Scan for the cell matching the given text and deliver its (x, y) coordinate at center. 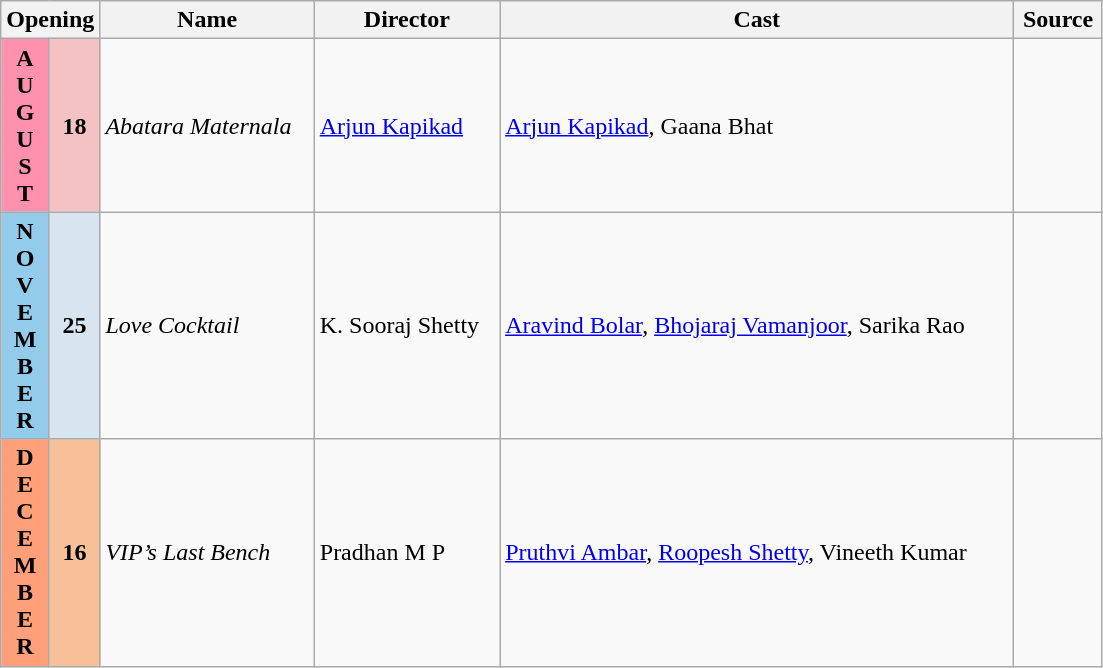
25 (74, 326)
VIP’s Last Bench (207, 552)
DECEMBER (26, 552)
NOVEMBER (26, 326)
Arjun Kapikad (406, 126)
Love Cocktail (207, 326)
16 (74, 552)
K. Sooraj Shetty (406, 326)
Cast (757, 20)
Name (207, 20)
Director (406, 20)
Aravind Bolar, Bhojaraj Vamanjoor, Sarika Rao (757, 326)
Pradhan M P (406, 552)
Opening (50, 20)
Pruthvi Ambar, Roopesh Shetty, Vineeth Kumar (757, 552)
Source (1058, 20)
Arjun Kapikad, Gaana Bhat (757, 126)
18 (74, 126)
AUGUST (26, 126)
Abatara Maternala (207, 126)
